Provide the [X, Y] coordinate of the cell's center where the given text is located.  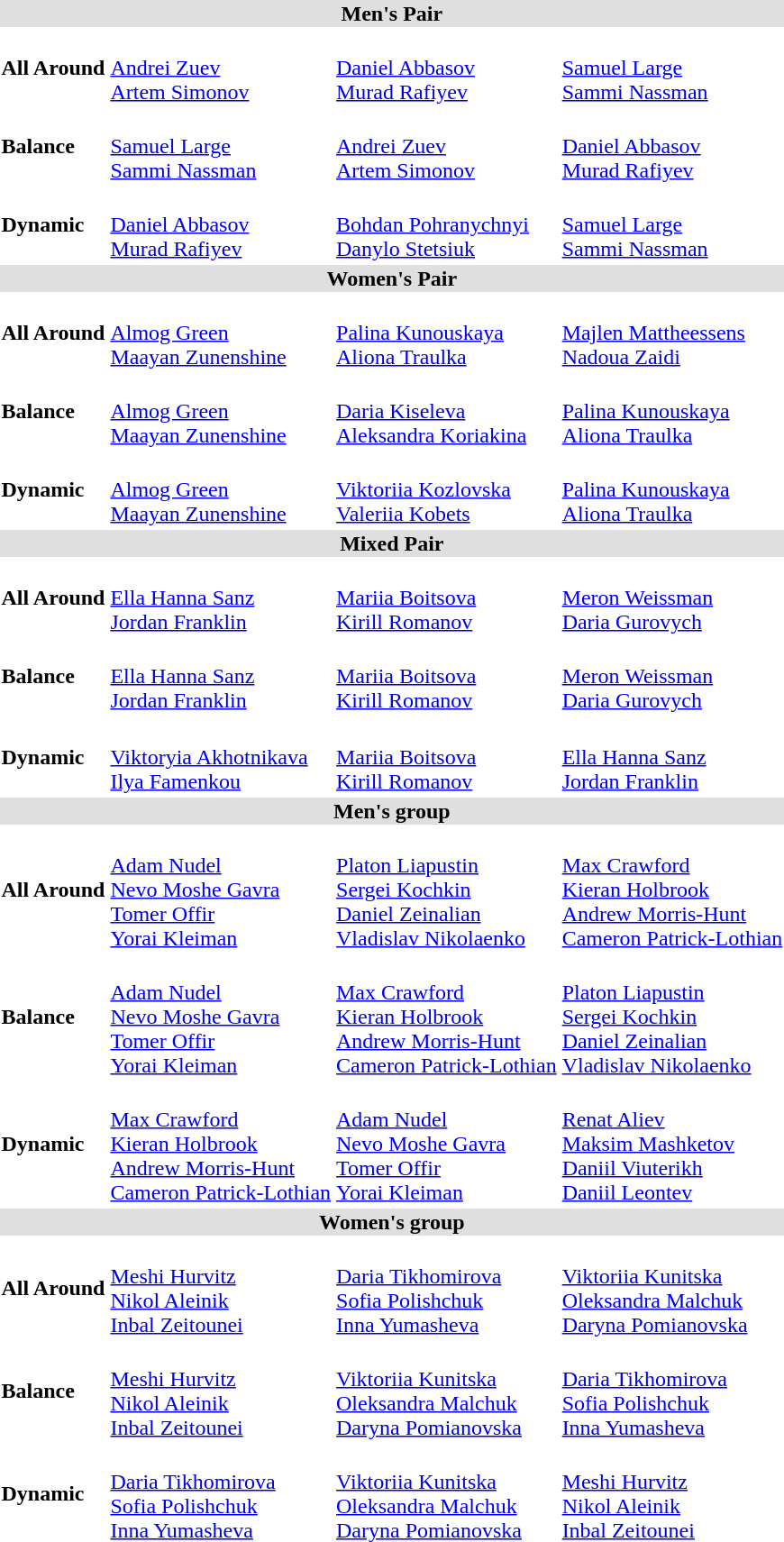
Men's group [392, 811]
Women's group [392, 1222]
Daria KiselevaAleksandra Koriakina [447, 411]
Viktoriia KozlovskaValeriia Kobets [447, 489]
Majlen MattheessensNadoua Zaidi [672, 333]
Mixed Pair [392, 543]
Women's Pair [392, 278]
Bohdan PohranychnyiDanylo Stetsiuk [447, 224]
Renat AlievMaksim MashketovDaniil ViuterikhDaniil Leontev [672, 1144]
Viktoryia AkhotnikavaIlya Famenkou [221, 757]
Men's Pair [392, 14]
